From the cell containing the given text, extract its center point as (X, Y) coordinate. 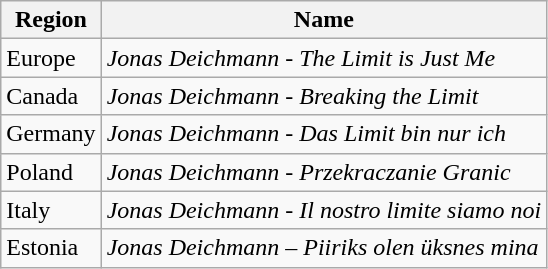
Jonas Deichmann – Piiriks olen üksnes mina (324, 248)
Jonas Deichmann - Il nostro limite siamo noi (324, 210)
Jonas Deichmann - Przekraczanie Granic (324, 172)
Canada (51, 96)
Germany (51, 134)
Poland (51, 172)
Europe (51, 58)
Region (51, 20)
Jonas Deichmann - Das Limit bin nur ich (324, 134)
Jonas Deichmann - Breaking the Limit (324, 96)
Italy (51, 210)
Name (324, 20)
Jonas Deichmann - The Limit is Just Me (324, 58)
Estonia (51, 248)
